Identify which cell holds the provided text, then report its [X, Y] central coordinate. 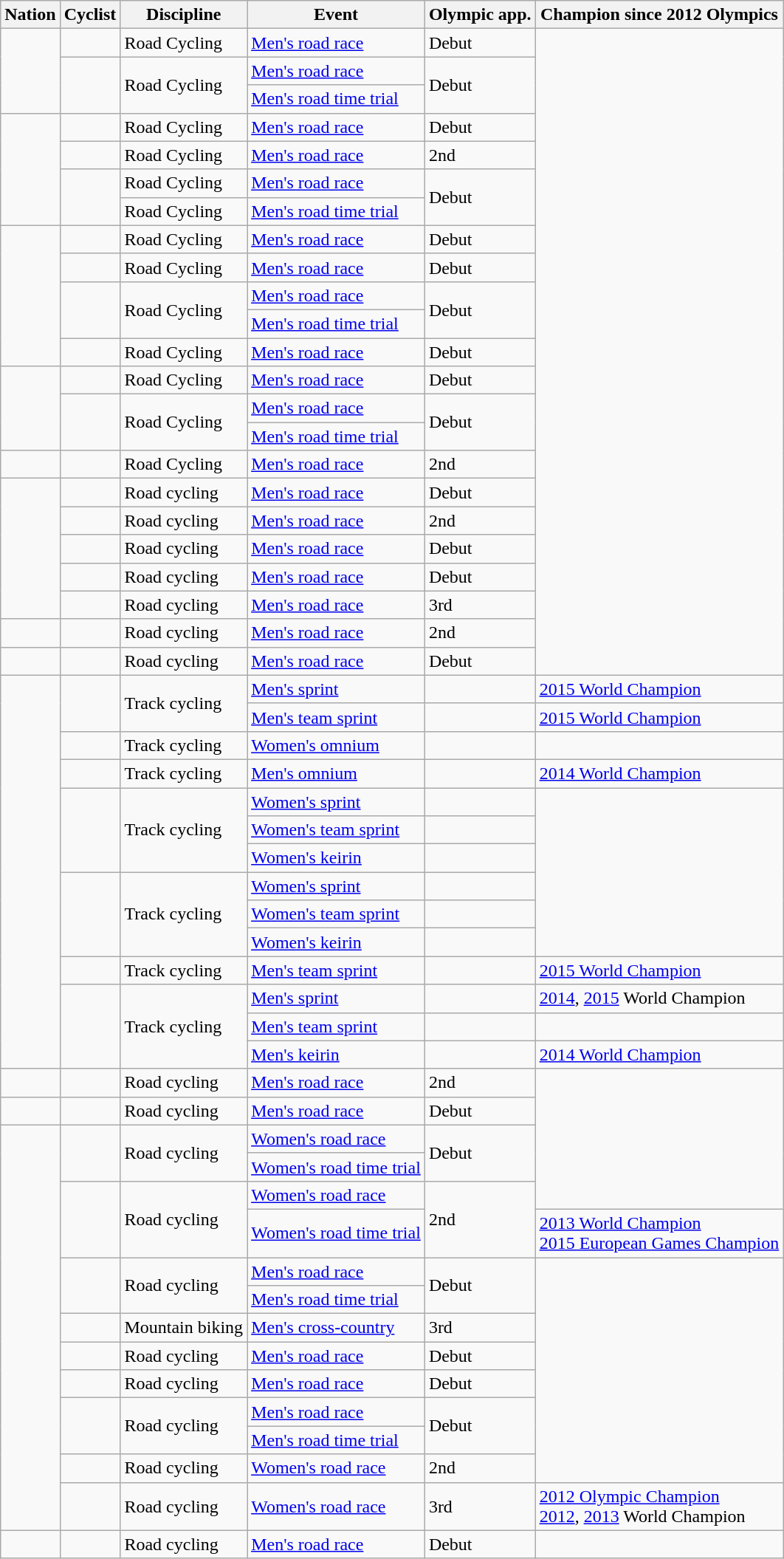
Men's omnium [337, 773]
Event [337, 15]
Cyclist [90, 15]
Women's omnium [337, 745]
Discipline [184, 15]
2013 World Champion2015 European Games Champion [659, 1233]
Men's keirin [337, 1055]
Olympic app. [480, 15]
Champion since 2012 Olympics [659, 15]
2014, 2015 World Champion [659, 998]
Nation [30, 15]
Men's cross-country [337, 1328]
Mountain biking [184, 1328]
2012 Olympic Champion2012, 2013 World Champion [659, 1507]
